Search for the cell housing the specified text and yield its (X, Y) center coordinate. 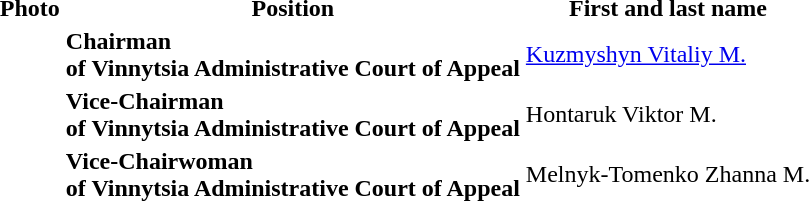
Vice-Chairmanof Vinnytsia Administrative Court of Appeal (292, 114)
Chairmanof Vinnytsia Administrative Court of Appeal (292, 54)
